Pinpoint the cell where the given text exists, returning its [x, y] midpoint coordinate. 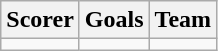
Goals [114, 20]
Scorer [40, 20]
Team [183, 20]
